Pinpoint the cell where the given text exists, returning its [X, Y] midpoint coordinate. 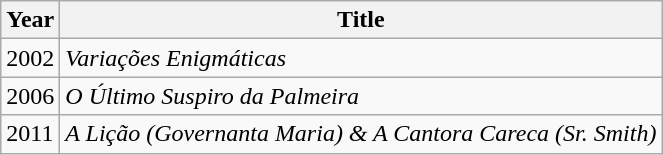
2011 [30, 134]
Variações Enigmáticas [361, 58]
A Lição (Governanta Maria) & A Cantora Careca (Sr. Smith) [361, 134]
2006 [30, 96]
Year [30, 20]
2002 [30, 58]
O Último Suspiro da Palmeira [361, 96]
Title [361, 20]
